Pinpoint the cell where the given text exists, returning its (X, Y) midpoint coordinate. 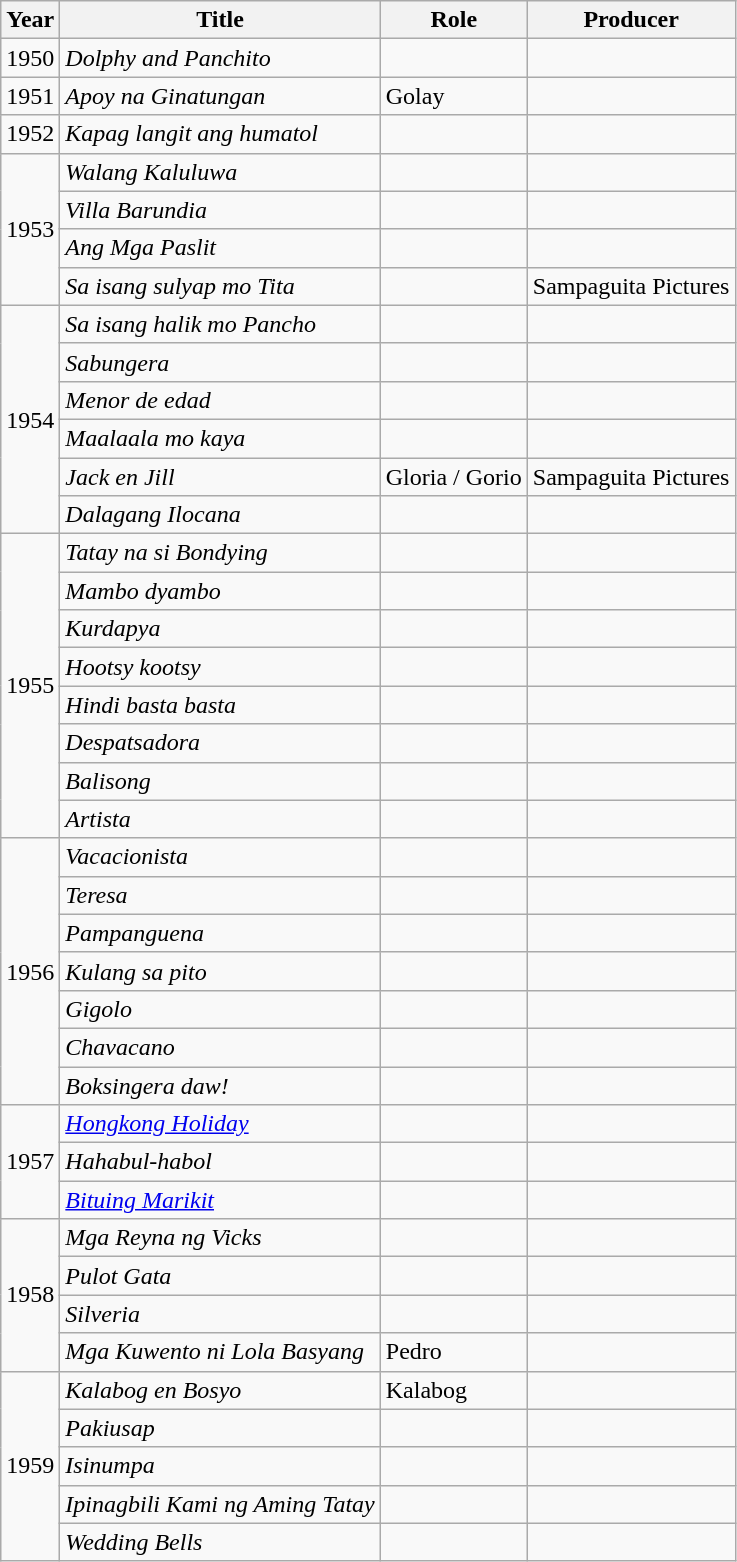
Gloria / Gorio (454, 477)
Year (30, 20)
1957 (30, 1162)
1956 (30, 971)
Kalabog (454, 1390)
Pulot Gata (220, 1276)
Golay (454, 96)
1955 (30, 686)
Title (220, 20)
Pampanguena (220, 933)
Mga Reyna ng Vicks (220, 1238)
Teresa (220, 895)
Tatay na si Bondying (220, 553)
1958 (30, 1295)
Wedding Bells (220, 1542)
Chavacano (220, 1047)
Sa isang sulyap mo Tita (220, 286)
Role (454, 20)
Maalaala mo kaya (220, 438)
Artista (220, 819)
Producer (631, 20)
1959 (30, 1466)
Dalagang Ilocana (220, 515)
Isinumpa (220, 1466)
Gigolo (220, 1009)
Mambo dyambo (220, 591)
Kurdapya (220, 629)
Bituing Marikit (220, 1200)
Kulang sa pito (220, 971)
Hahabul-habol (220, 1162)
Pakiusap (220, 1428)
Sabungera (220, 362)
Walang Kaluluwa (220, 172)
Hindi basta basta (220, 705)
Vacacionista (220, 857)
Jack en Jill (220, 477)
Sa isang halik mo Pancho (220, 324)
Ang Mga Paslit (220, 248)
Kalabog en Bosyo (220, 1390)
Balisong (220, 781)
Menor de edad (220, 400)
Silveria (220, 1314)
Villa Barundia (220, 210)
Hootsy kootsy (220, 667)
Hongkong Holiday (220, 1124)
1951 (30, 96)
1953 (30, 229)
Boksingera daw! (220, 1085)
1952 (30, 134)
Dolphy and Panchito (220, 58)
Apoy na Ginatungan (220, 96)
Despatsadora (220, 743)
Pedro (454, 1352)
Kapag langit ang humatol (220, 134)
1954 (30, 419)
Mga Kuwento ni Lola Basyang (220, 1352)
Ipinagbili Kami ng Aming Tatay (220, 1504)
1950 (30, 58)
